Scan for the cell matching the given text and deliver its [x, y] coordinate at center. 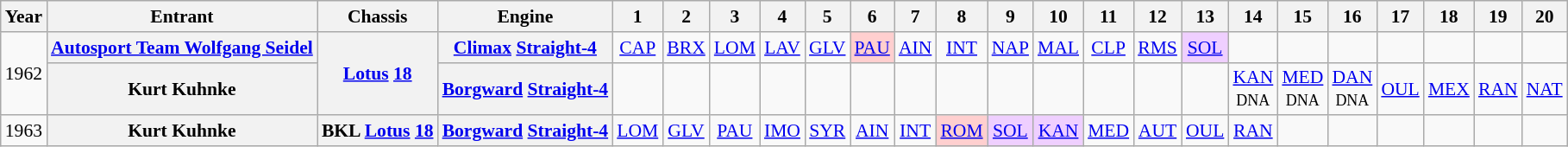
12 [1157, 16]
16 [1352, 16]
BRX [687, 48]
NAT [1545, 88]
3 [735, 16]
Lotus 18 [378, 74]
19 [1498, 16]
BKL Lotus 18 [378, 131]
CAP [637, 48]
14 [1252, 16]
18 [1449, 16]
LAV [782, 48]
Entrant [182, 16]
1 [637, 16]
1962 [24, 74]
Engine [526, 16]
IMO [782, 131]
DANDNA [1352, 88]
Chassis [378, 16]
ROM [961, 131]
11 [1108, 16]
MED [1108, 131]
MEX [1449, 88]
1963 [24, 131]
7 [915, 16]
Year [24, 16]
4 [782, 16]
RMS [1157, 48]
MEDDNA [1302, 88]
6 [873, 16]
Autosport Team Wolfgang Seidel [182, 48]
5 [828, 16]
Climax Straight-4 [526, 48]
AUT [1157, 131]
8 [961, 16]
KANDNA [1252, 88]
10 [1058, 16]
NAP [1011, 48]
KAN [1058, 131]
9 [1011, 16]
13 [1205, 16]
20 [1545, 16]
CLP [1108, 48]
2 [687, 16]
SYR [828, 131]
MAL [1058, 48]
15 [1302, 16]
17 [1400, 16]
